Pinpoint the cell where the given text exists, returning its (X, Y) midpoint coordinate. 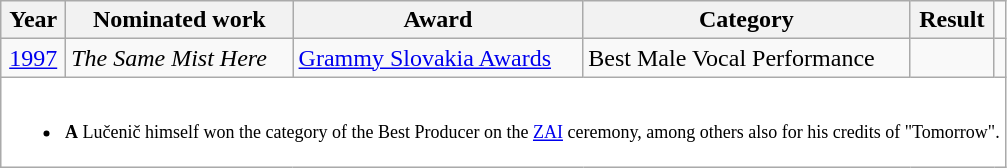
Award (438, 20)
Grammy Slovakia Awards (438, 58)
A Lučenič himself won the category of the Best Producer on the ZAI ceremony, among others also for his credits of "Tomorrow". (504, 122)
Best Male Vocal Performance (746, 58)
Result (952, 20)
Year (34, 20)
The Same Mist Here (180, 58)
1997 (34, 58)
Nominated work (180, 20)
Category (746, 20)
